From the cell containing the given text, extract its center point as [X, Y] coordinate. 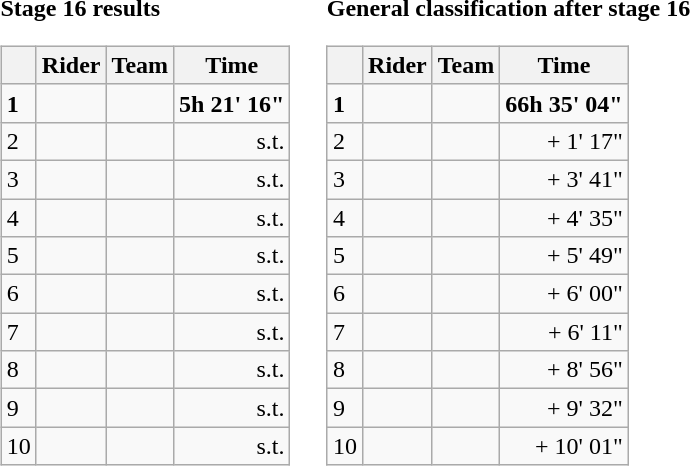
+ 9' 32" [564, 408]
+ 4' 35" [564, 217]
+ 1' 17" [564, 141]
66h 35' 04" [564, 103]
+ 8' 56" [564, 370]
+ 6' 11" [564, 332]
+ 10' 01" [564, 446]
+ 6' 00" [564, 294]
5h 21' 16" [232, 103]
+ 3' 41" [564, 179]
+ 5' 49" [564, 256]
